Scan for the cell matching the given text and deliver its [x, y] coordinate at center. 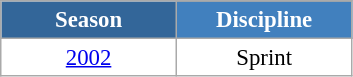
2002 [89, 58]
Season [89, 20]
Discipline [264, 20]
Sprint [264, 58]
